Locate the cell with the specified text and output its (x, y) center coordinate. 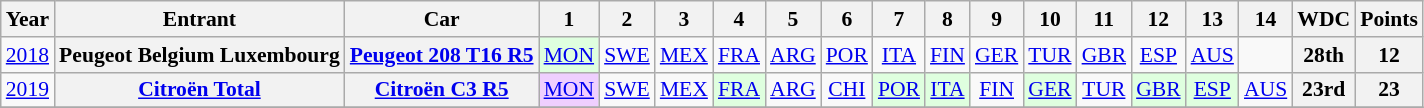
23rd (1324, 90)
Peugeot Belgium Luxembourg (200, 55)
CHI (847, 90)
2019 (28, 90)
11 (1104, 19)
13 (1212, 19)
Entrant (200, 19)
28th (1324, 55)
4 (739, 19)
2 (627, 19)
Year (28, 19)
Citroën C3 R5 (442, 90)
WDC (1324, 19)
5 (793, 19)
7 (899, 19)
Points (1389, 19)
1 (570, 19)
Citroën Total (200, 90)
8 (948, 19)
Car (442, 19)
2018 (28, 55)
3 (684, 19)
14 (1266, 19)
9 (996, 19)
23 (1389, 90)
6 (847, 19)
Peugeot 208 T16 R5 (442, 55)
10 (1050, 19)
